Find where the given text appears and provide that cell's center as [X, Y] coordinate. 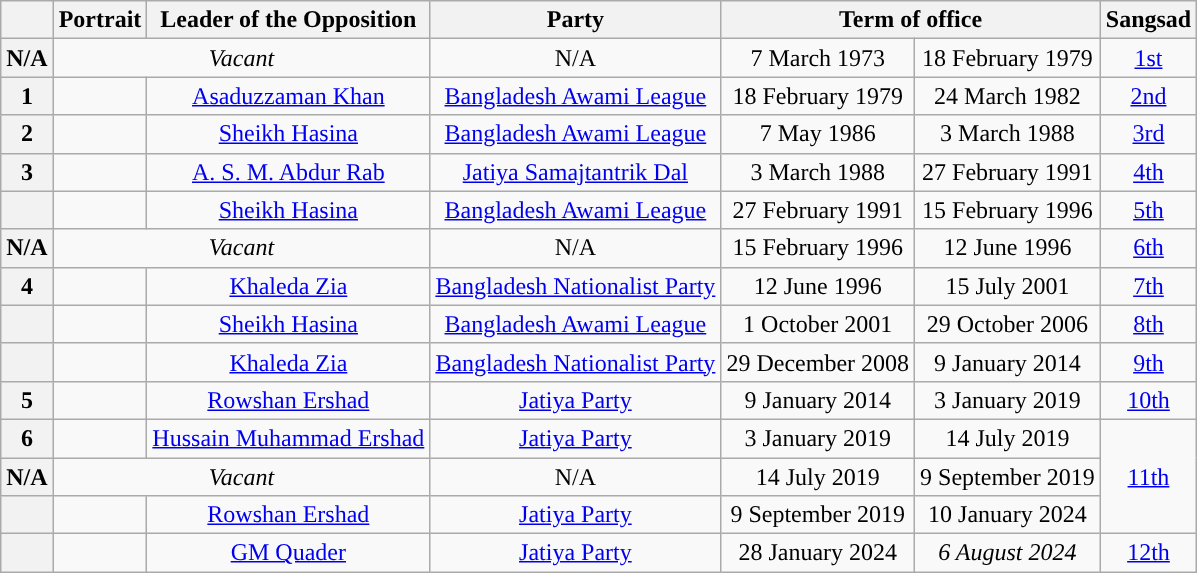
1 October 2001 [818, 324]
Term of office [910, 20]
Hussain Muhammad Ershad [288, 438]
1 [27, 96]
9th [1148, 362]
2nd [1148, 96]
3rd [1148, 134]
4th [1148, 172]
GM Quader [288, 553]
11th [1148, 476]
7 May 1986 [818, 134]
7th [1148, 286]
A. S. M. Abdur Rab [288, 172]
29 December 2008 [818, 362]
5th [1148, 210]
10 January 2024 [1008, 515]
7 March 1973 [818, 58]
6 August 2024 [1008, 553]
28 January 2024 [818, 553]
5 [27, 400]
Party [576, 20]
Leader of the Opposition [288, 20]
29 October 2006 [1008, 324]
Portrait [100, 20]
1st [1148, 58]
8th [1148, 324]
2 [27, 134]
15 July 2001 [1008, 286]
3 [27, 172]
10th [1148, 400]
Asaduzzaman Khan [288, 96]
12th [1148, 553]
Sangsad [1148, 20]
4 [27, 286]
24 March 1982 [1008, 96]
6 [27, 438]
Jatiya Samajtantrik Dal [576, 172]
6th [1148, 248]
